Output the [x, y] coordinate of the center of the cell containing the given text.  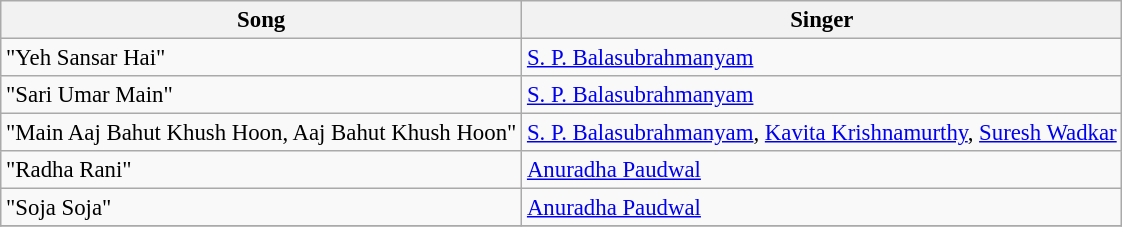
"Soja Soja" [262, 208]
"Main Aaj Bahut Khush Hoon, Aaj Bahut Khush Hoon" [262, 133]
"Yeh Sansar Hai" [262, 58]
"Radha Rani" [262, 170]
Song [262, 20]
Singer [822, 20]
"Sari Umar Main" [262, 95]
S. P. Balasubrahmanyam, Kavita Krishnamurthy, Suresh Wadkar [822, 133]
